Output the [X, Y] coordinate of the center of the cell containing the given text.  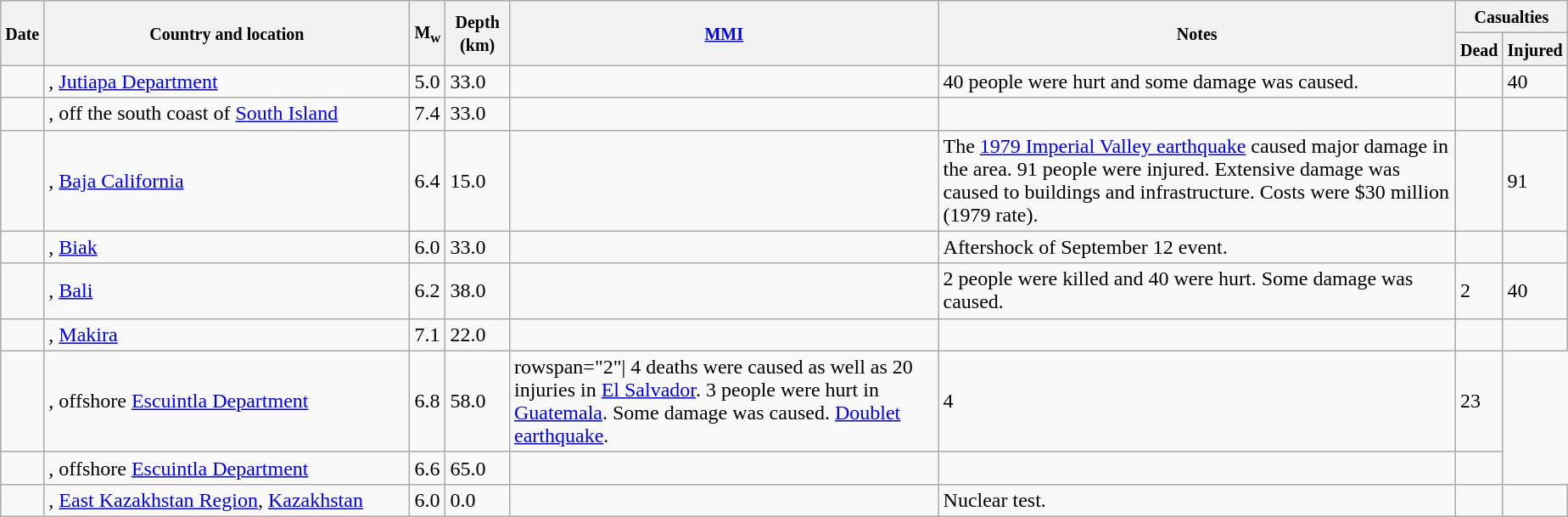
rowspan="2"| 4 deaths were caused as well as 20 injuries in El Salvador. 3 people were hurt in Guatemala. Some damage was caused. Doublet earthquake. [724, 401]
23 [1479, 401]
Depth (km) [478, 33]
Notes [1196, 33]
, Makira [227, 334]
Country and location [227, 33]
Mw [428, 33]
Dead [1479, 49]
, Baja California [227, 180]
, Jutiapa Department [227, 81]
2 people were killed and 40 were hurt. Some damage was caused. [1196, 290]
Date [22, 33]
4 [1196, 401]
5.0 [428, 81]
40 people were hurt and some damage was caused. [1196, 81]
58.0 [478, 401]
91 [1535, 180]
38.0 [478, 290]
Casualties [1511, 17]
Aftershock of September 12 event. [1196, 247]
15.0 [478, 180]
MMI [724, 33]
, off the south coast of South Island [227, 114]
6.4 [428, 180]
22.0 [478, 334]
7.1 [428, 334]
65.0 [478, 468]
7.4 [428, 114]
6.2 [428, 290]
6.6 [428, 468]
, Biak [227, 247]
Injured [1535, 49]
, East Kazakhstan Region, Kazakhstan [227, 500]
6.8 [428, 401]
Nuclear test. [1196, 500]
0.0 [478, 500]
2 [1479, 290]
, Bali [227, 290]
